For the text-containing cell, return its midpoint in (X, Y) coordinate format. 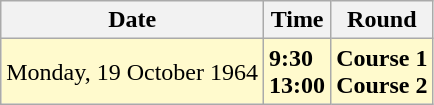
Course 1Course 2 (382, 72)
Time (298, 20)
Monday, 19 October 1964 (132, 72)
Round (382, 20)
9:3013:00 (298, 72)
Date (132, 20)
